From the cell containing the given text, extract its center point as (x, y) coordinate. 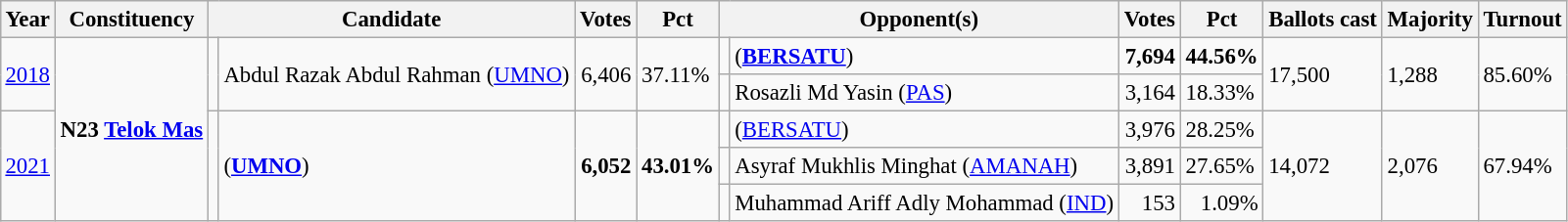
(UMNO) (397, 166)
43.01% (678, 166)
14,072 (1322, 166)
Year (27, 20)
3,891 (1150, 166)
Ballots cast (1322, 20)
Asyraf Mukhlis Minghat (AMANAH) (925, 166)
27.65% (1222, 166)
153 (1150, 203)
Rosazli Md Yasin (PAS) (925, 93)
1,288 (1430, 74)
6,052 (605, 166)
Candidate (391, 20)
17,500 (1322, 74)
Turnout (1522, 20)
Muhammad Ariff Adly Mohammad (IND) (925, 203)
3,164 (1150, 93)
Opponent(s) (919, 20)
85.60% (1522, 74)
2018 (27, 74)
2021 (27, 166)
7,694 (1150, 56)
N23 Telok Mas (131, 129)
Majority (1430, 20)
Abdul Razak Abdul Rahman (UMNO) (397, 74)
67.94% (1522, 166)
Constituency (131, 20)
37.11% (678, 74)
44.56% (1222, 56)
6,406 (605, 74)
2,076 (1430, 166)
3,976 (1150, 130)
28.25% (1222, 130)
1.09% (1222, 203)
18.33% (1222, 93)
